Output the (x, y) coordinate of the center of the cell containing the given text.  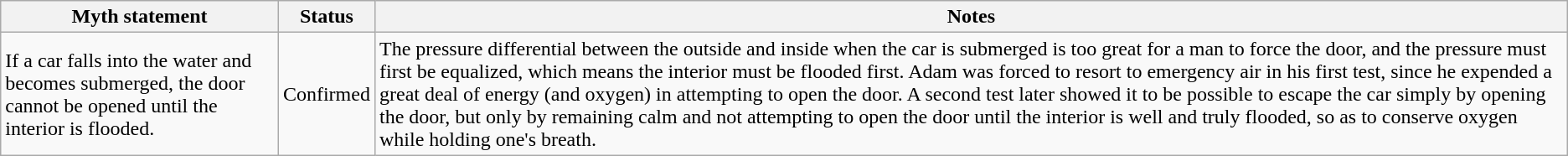
Confirmed (327, 94)
Notes (971, 17)
Status (327, 17)
Myth statement (140, 17)
If a car falls into the water and becomes submerged, the door cannot be opened until the interior is flooded. (140, 94)
